Determine the [X, Y] coordinate at the center of the cell enclosing the given text.  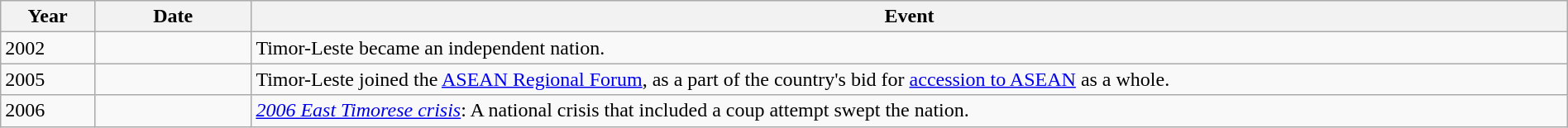
2006 [48, 111]
Date [172, 17]
Timor-Leste joined the ASEAN Regional Forum, as a part of the country's bid for accession to ASEAN as a whole. [910, 79]
2002 [48, 48]
Year [48, 17]
2006 East Timorese crisis: A national crisis that included a coup attempt swept the nation. [910, 111]
2005 [48, 79]
Event [910, 17]
Timor-Leste became an independent nation. [910, 48]
